Return the [X, Y] coordinate for the center point of the cell that contains the specified text.  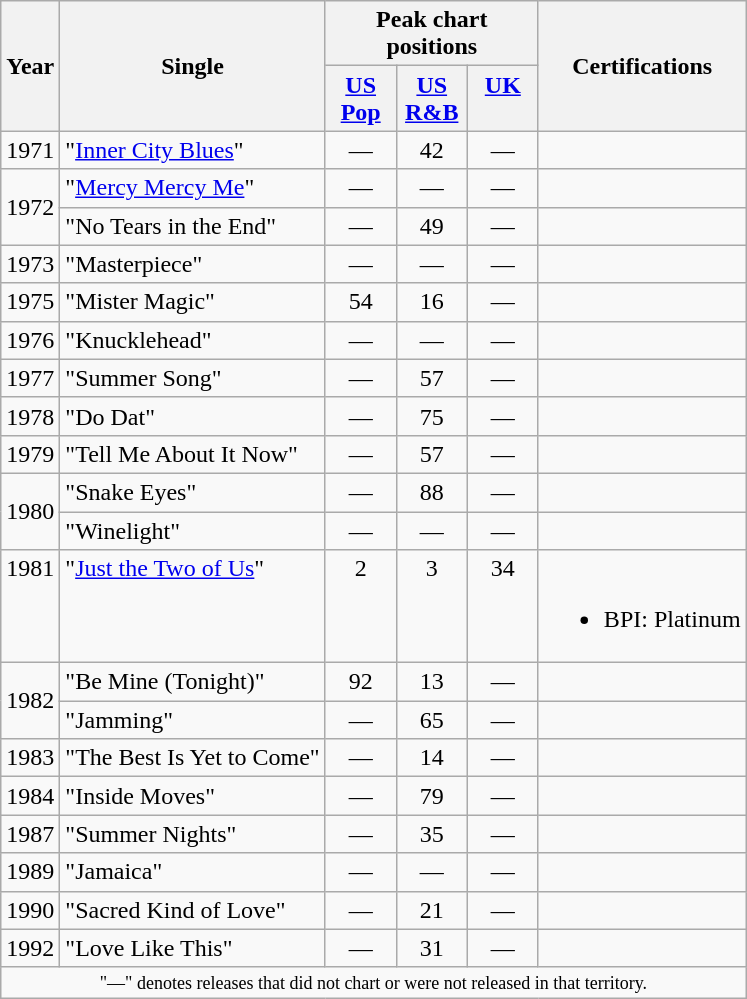
31 [432, 948]
88 [432, 492]
"Snake Eyes" [192, 492]
49 [432, 226]
75 [432, 416]
"Inner City Blues" [192, 150]
"The Best Is Yet to Come" [192, 758]
13 [432, 682]
1984 [30, 796]
"Just the Two of Us" [192, 606]
1990 [30, 910]
1979 [30, 454]
"Jamming" [192, 720]
65 [432, 720]
1980 [30, 511]
"Summer Song" [192, 378]
"Mercy Mercy Me" [192, 188]
42 [432, 150]
1983 [30, 758]
"Love Like This" [192, 948]
"Be Mine (Tonight)" [192, 682]
54 [360, 302]
1976 [30, 340]
"Masterpiece" [192, 264]
US R&B [432, 98]
US Pop [360, 98]
1972 [30, 207]
"Jamaica" [192, 872]
14 [432, 758]
1971 [30, 150]
"Mister Magic" [192, 302]
16 [432, 302]
35 [432, 834]
1982 [30, 701]
"Tell Me About It Now" [192, 454]
92 [360, 682]
Single [192, 66]
3 [432, 606]
"Knucklehead" [192, 340]
BPI: Platinum [642, 606]
2 [360, 606]
1989 [30, 872]
1977 [30, 378]
1992 [30, 948]
"—" denotes releases that did not chart or were not released in that territory. [374, 982]
"Do Dat" [192, 416]
Certifications [642, 66]
1978 [30, 416]
"No Tears in the End" [192, 226]
"Inside Moves" [192, 796]
34 [502, 606]
1973 [30, 264]
UK [502, 98]
Year [30, 66]
"Winelight" [192, 531]
"Sacred Kind of Love" [192, 910]
1981 [30, 606]
21 [432, 910]
Peak chart positions [432, 34]
"Summer Nights" [192, 834]
1975 [30, 302]
1987 [30, 834]
79 [432, 796]
